Provide the (X, Y) coordinate of the cell's center where the given text is located.  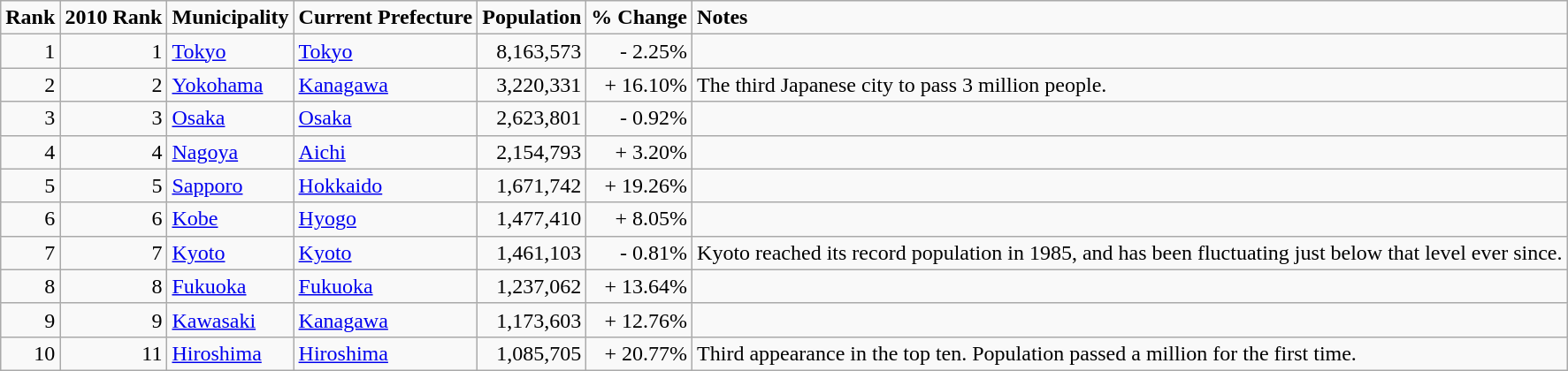
+ 16.10% (639, 85)
% Change (639, 18)
Hyogo (386, 219)
Kyoto reached its record population in 1985, and has been fluctuating just below that level ever since. (1130, 253)
8,163,573 (532, 51)
10 (30, 353)
+ 13.64% (639, 286)
Kawasaki (230, 320)
+ 12.76% (639, 320)
Hokkaido (386, 185)
Aichi (386, 152)
1,173,603 (532, 320)
Kobe (230, 219)
2010 Rank (113, 18)
Rank (30, 18)
1,477,410 (532, 219)
- 2.25% (639, 51)
1,671,742 (532, 185)
2,623,801 (532, 118)
The third Japanese city to pass 3 million people. (1130, 85)
Notes (1130, 18)
1,085,705 (532, 353)
Current Prefecture (386, 18)
Yokohama (230, 85)
Nagoya (230, 152)
Sapporo (230, 185)
+ 19.26% (639, 185)
1,461,103 (532, 253)
- 0.81% (639, 253)
+ 20.77% (639, 353)
Third appearance in the top ten. Population passed a million for the first time. (1130, 353)
+ 3.20% (639, 152)
- 0.92% (639, 118)
11 (113, 353)
Municipality (230, 18)
3,220,331 (532, 85)
Population (532, 18)
+ 8.05% (639, 219)
1,237,062 (532, 286)
2,154,793 (532, 152)
